Identify which cell holds the provided text, then report its (x, y) central coordinate. 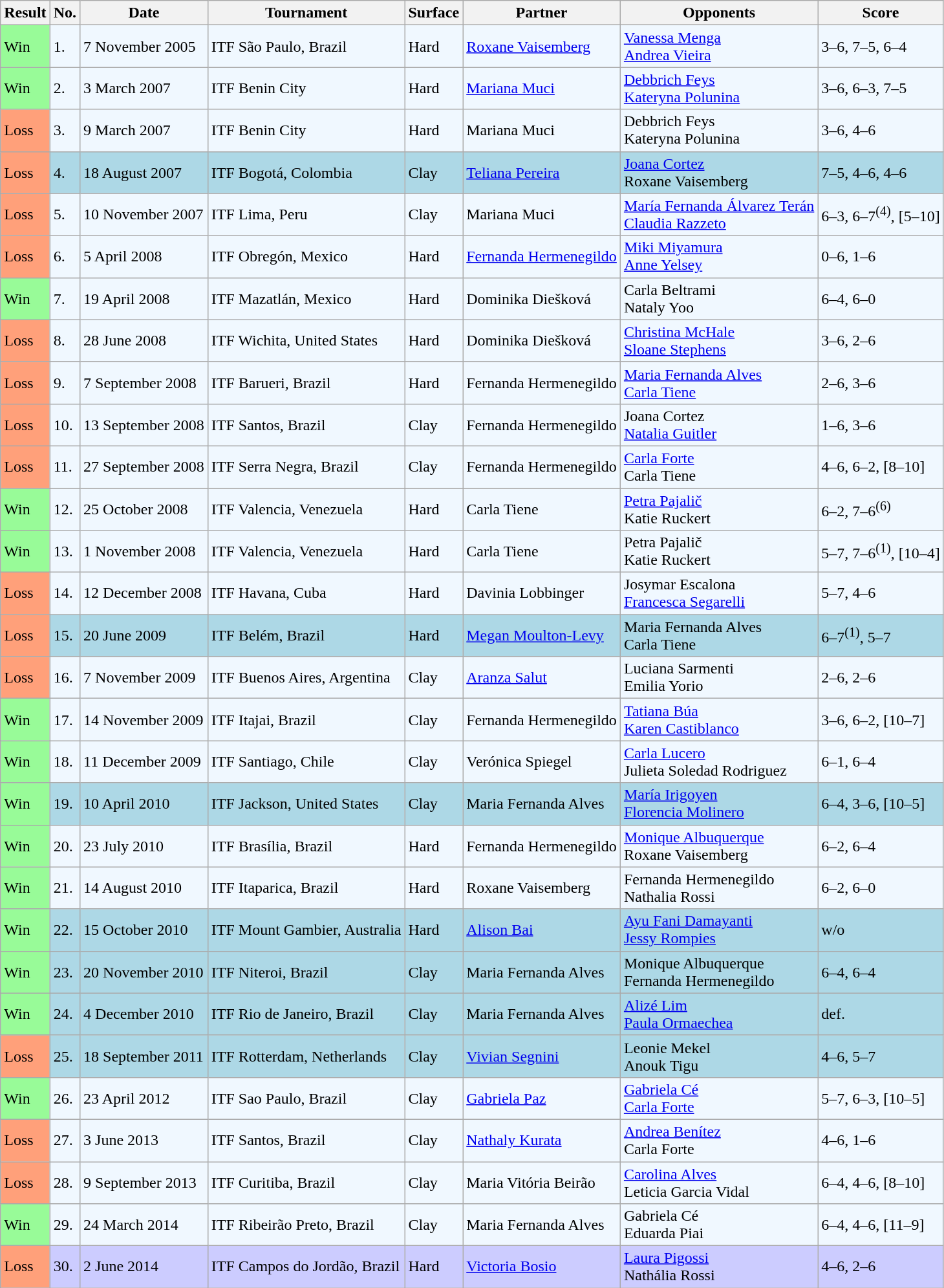
Josymar Escalona Francesca Segarelli (719, 594)
ITF Buenos Aires, Argentina (306, 678)
ITF Niteroi, Brazil (306, 972)
Joana Cortez Natalia Guitler (719, 424)
Monique Albuquerque Fernanda Hermenegildo (719, 972)
26. (65, 1098)
4–6, 1–6 (881, 1140)
23. (65, 972)
ITF Serra Negra, Brazil (306, 467)
7 September 2008 (144, 383)
Ayu Fani Damayanti Jessy Rompies (719, 930)
ITF Curitiba, Brazil (306, 1183)
ITF Lima, Peru (306, 215)
ITF Ribeirão Preto, Brazil (306, 1225)
13 September 2008 (144, 424)
Carla Lucero Julieta Soledad Rodriguez (719, 762)
ITF Itajai, Brazil (306, 719)
28. (65, 1183)
6–2, 7–6(6) (881, 508)
Alison Bai (542, 930)
8. (65, 340)
Alizé Lim Paula Ormaechea (719, 1014)
19 April 2008 (144, 299)
ITF Jackson, United States (306, 803)
3–6, 2–6 (881, 340)
Leonie Mekel Anouk Tigu (719, 1056)
3. (65, 131)
ITF Santiago, Chile (306, 762)
2 June 2014 (144, 1267)
22. (65, 930)
20. (65, 846)
6–4, 6–4 (881, 972)
Gabriela Cé Eduarda Piai (719, 1225)
10. (65, 424)
5. (65, 215)
17. (65, 719)
Maria Vitória Beirão (542, 1183)
6–4, 6–0 (881, 299)
Carla Forte Carla Tiene (719, 467)
27 September 2008 (144, 467)
7 November 2005 (144, 47)
14 August 2010 (144, 888)
3–6, 6–3, 7–5 (881, 88)
Tournament (306, 13)
6–1, 6–4 (881, 762)
Vanessa Menga Andrea Vieira (719, 47)
3–6, 4–6 (881, 131)
Christina McHale Sloane Stephens (719, 340)
20 November 2010 (144, 972)
4–6, 5–7 (881, 1056)
6–7(1), 5–7 (881, 635)
w/o (881, 930)
Luciana Sarmenti Emilia Yorio (719, 678)
28 June 2008 (144, 340)
Gabriela Paz (542, 1098)
ITF Barueri, Brazil (306, 383)
ITF Brasília, Brazil (306, 846)
23 July 2010 (144, 846)
5–7, 7–6(1), [10–4] (881, 551)
Surface (434, 13)
def. (881, 1014)
11 December 2009 (144, 762)
Vivian Segnini (542, 1056)
12 December 2008 (144, 594)
Andrea Benítez Carla Forte (719, 1140)
ITF Campos do Jordão, Brazil (306, 1267)
18 August 2007 (144, 172)
Nathaly Kurata (542, 1140)
Monique Albuquerque Roxane Vaisemberg (719, 846)
Result (25, 13)
7 November 2009 (144, 678)
15. (65, 635)
Date (144, 13)
4 December 2010 (144, 1014)
10 November 2007 (144, 215)
12. (65, 508)
6–4, 4–6, [11–9] (881, 1225)
14 November 2009 (144, 719)
7. (65, 299)
ITF São Paulo, Brazil (306, 47)
23 April 2012 (144, 1098)
30. (65, 1267)
14. (65, 594)
4. (65, 172)
29. (65, 1225)
6–2, 6–4 (881, 846)
3–6, 6–2, [10–7] (881, 719)
Carolina Alves Leticia Garcia Vidal (719, 1183)
Tatiana Búa Karen Castiblanco (719, 719)
Aranza Salut (542, 678)
ITF Rotterdam, Netherlands (306, 1056)
Opponents (719, 13)
2–6, 3–6 (881, 383)
6–4, 4–6, [8–10] (881, 1183)
4–6, 2–6 (881, 1267)
Fernanda Hermenegildo Nathalia Rossi (719, 888)
9 September 2013 (144, 1183)
0–6, 1–6 (881, 256)
ITF Itaparica, Brazil (306, 888)
9 March 2007 (144, 131)
No. (65, 13)
21. (65, 888)
ITF Sao Paulo, Brazil (306, 1098)
13. (65, 551)
11. (65, 467)
ITF Wichita, United States (306, 340)
2. (65, 88)
ITF Mount Gambier, Australia (306, 930)
María Fernanda Álvarez Terán Claudia Razzeto (719, 215)
ITF Belém, Brazil (306, 635)
Megan Moulton-Levy (542, 635)
24 March 2014 (144, 1225)
25. (65, 1056)
18 September 2011 (144, 1056)
6–2, 6–0 (881, 888)
10 April 2010 (144, 803)
ITF Havana, Cuba (306, 594)
16. (65, 678)
3–6, 7–5, 6–4 (881, 47)
Teliana Pereira (542, 172)
4–6, 6–2, [8–10] (881, 467)
25 October 2008 (144, 508)
Gabriela Cé Carla Forte (719, 1098)
1. (65, 47)
Joana Cortez Roxane Vaisemberg (719, 172)
1 November 2008 (144, 551)
Laura Pigossi Nathália Rossi (719, 1267)
Score (881, 13)
5 April 2008 (144, 256)
2–6, 2–6 (881, 678)
Carla Beltrami Nataly Yoo (719, 299)
18. (65, 762)
ITF Bogotá, Colombia (306, 172)
ITF Mazatlán, Mexico (306, 299)
5–7, 6–3, [10–5] (881, 1098)
6. (65, 256)
20 June 2009 (144, 635)
27. (65, 1140)
Miki Miyamura Anne Yelsey (719, 256)
María Irigoyen Florencia Molinero (719, 803)
ITF Rio de Janeiro, Brazil (306, 1014)
3 June 2013 (144, 1140)
24. (65, 1014)
Partner (542, 13)
15 October 2010 (144, 930)
1–6, 3–6 (881, 424)
5–7, 4–6 (881, 594)
Davinia Lobbinger (542, 594)
ITF Obregón, Mexico (306, 256)
3 March 2007 (144, 88)
7–5, 4–6, 4–6 (881, 172)
Victoria Bosio (542, 1267)
6–4, 3–6, [10–5] (881, 803)
9. (65, 383)
Verónica Spiegel (542, 762)
19. (65, 803)
6–3, 6–7(4), [5–10] (881, 215)
